From the cell containing the given text, extract its center point as [X, Y] coordinate. 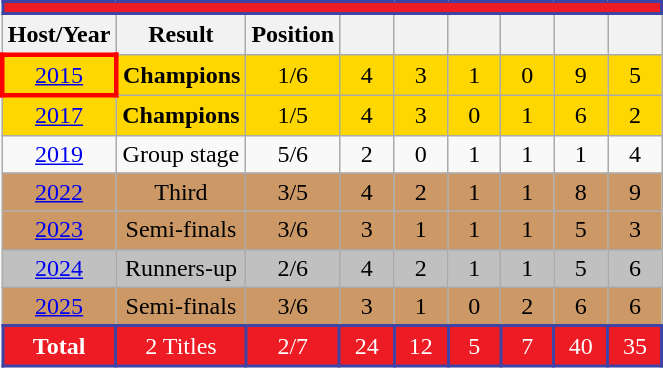
2/7 [293, 346]
12 [421, 346]
7 [528, 346]
Runners-up [181, 268]
35 [635, 346]
2017 [59, 115]
8 [581, 192]
Host/Year [59, 34]
Group stage [181, 154]
1/6 [293, 74]
2 Titles [181, 346]
2019 [59, 154]
2025 [59, 306]
Total [59, 346]
40 [581, 346]
5/6 [293, 154]
2023 [59, 230]
2/6 [293, 268]
Position [293, 34]
2024 [59, 268]
24 [367, 346]
2015 [59, 74]
3/5 [293, 192]
1/5 [293, 115]
2022 [59, 192]
Result [181, 34]
Third [181, 192]
